Extract the (X, Y) coordinate from the center of the cell holding the provided text.  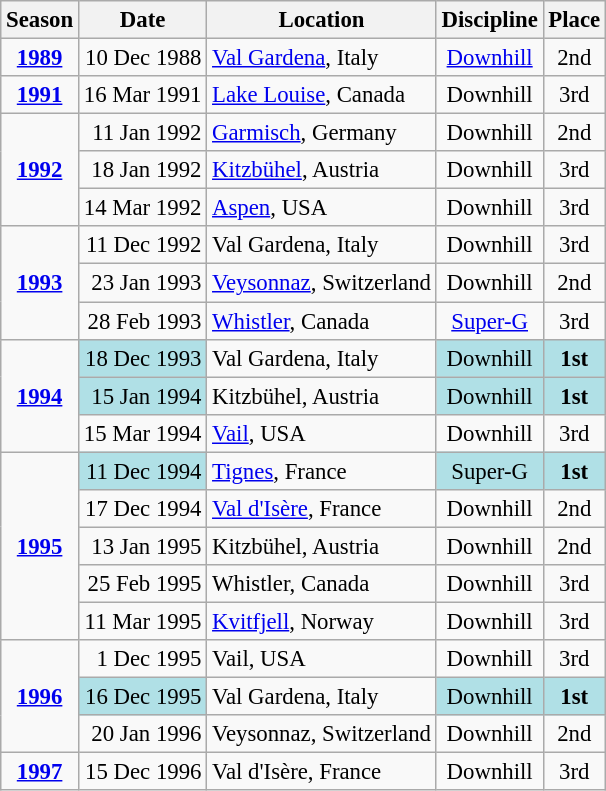
Garmisch, Germany (322, 133)
20 Jan 1996 (142, 734)
1992 (40, 170)
Aspen, USA (322, 208)
10 Dec 1988 (142, 58)
15 Jan 1994 (142, 396)
15 Mar 1994 (142, 433)
25 Feb 1995 (142, 584)
17 Dec 1994 (142, 509)
Tignes, France (322, 471)
Kvitfjell, Norway (322, 621)
18 Jan 1992 (142, 170)
Place (574, 20)
1 Dec 1995 (142, 659)
1991 (40, 95)
1997 (40, 772)
Lake Louise, Canada (322, 95)
18 Dec 1993 (142, 358)
23 Jan 1993 (142, 283)
1993 (40, 282)
1996 (40, 696)
11 Jan 1992 (142, 133)
11 Mar 1995 (142, 621)
14 Mar 1992 (142, 208)
11 Dec 1994 (142, 471)
Season (40, 20)
16 Mar 1991 (142, 95)
Date (142, 20)
16 Dec 1995 (142, 697)
1994 (40, 396)
15 Dec 1996 (142, 772)
11 Dec 1992 (142, 245)
28 Feb 1993 (142, 321)
1995 (40, 546)
Discipline (490, 20)
1989 (40, 58)
13 Jan 1995 (142, 546)
Location (322, 20)
